Pinpoint the cell where the given text exists, returning its [x, y] midpoint coordinate. 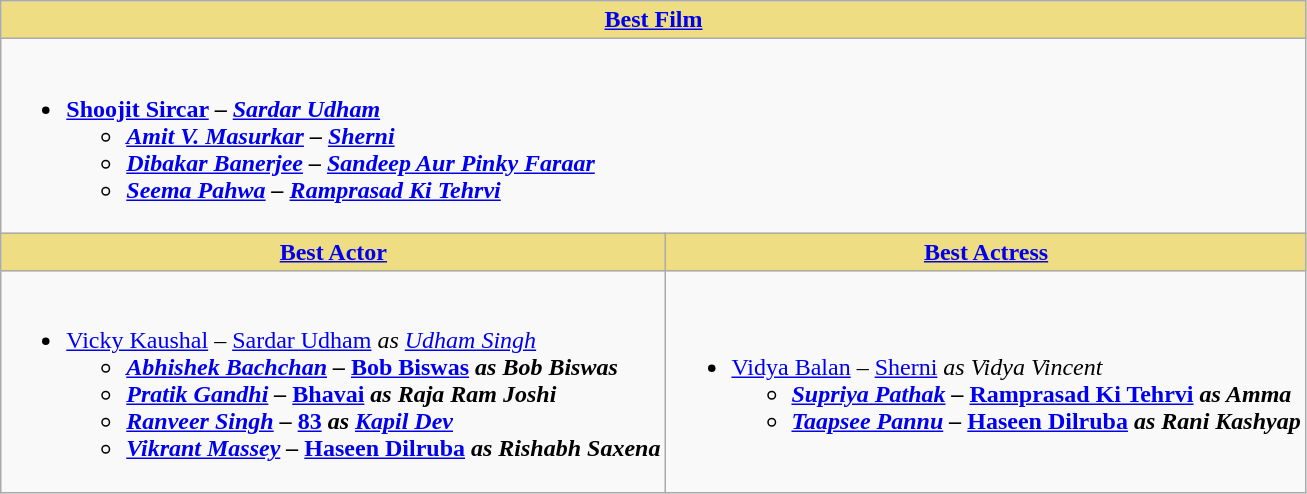
Best Actor [334, 252]
Best Actress [986, 252]
Vidya Balan – Sherni as Vidya VincentSupriya Pathak – Ramprasad Ki Tehrvi as AmmaTaapsee Pannu – Haseen Dilruba as Rani Kashyap [986, 382]
Best Film [654, 20]
Shoojit Sircar – Sardar UdhamAmit V. Masurkar – SherniDibakar Banerjee – Sandeep Aur Pinky FaraarSeema Pahwa – Ramprasad Ki Tehrvi [654, 136]
